Determine the (x, y) coordinate at the center of the cell enclosing the given text.  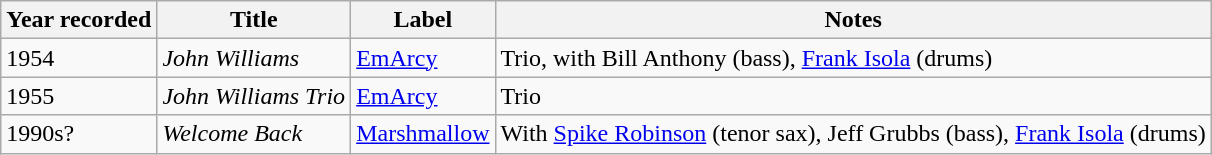
John Williams Trio (254, 96)
Trio (853, 96)
Welcome Back (254, 134)
Year recorded (79, 20)
John Williams (254, 58)
Title (254, 20)
Label (423, 20)
1954 (79, 58)
Trio, with Bill Anthony (bass), Frank Isola (drums) (853, 58)
Notes (853, 20)
1955 (79, 96)
1990s? (79, 134)
With Spike Robinson (tenor sax), Jeff Grubbs (bass), Frank Isola (drums) (853, 134)
Marshmallow (423, 134)
